Return the (X, Y) coordinate for the center point of the cell that contains the specified text.  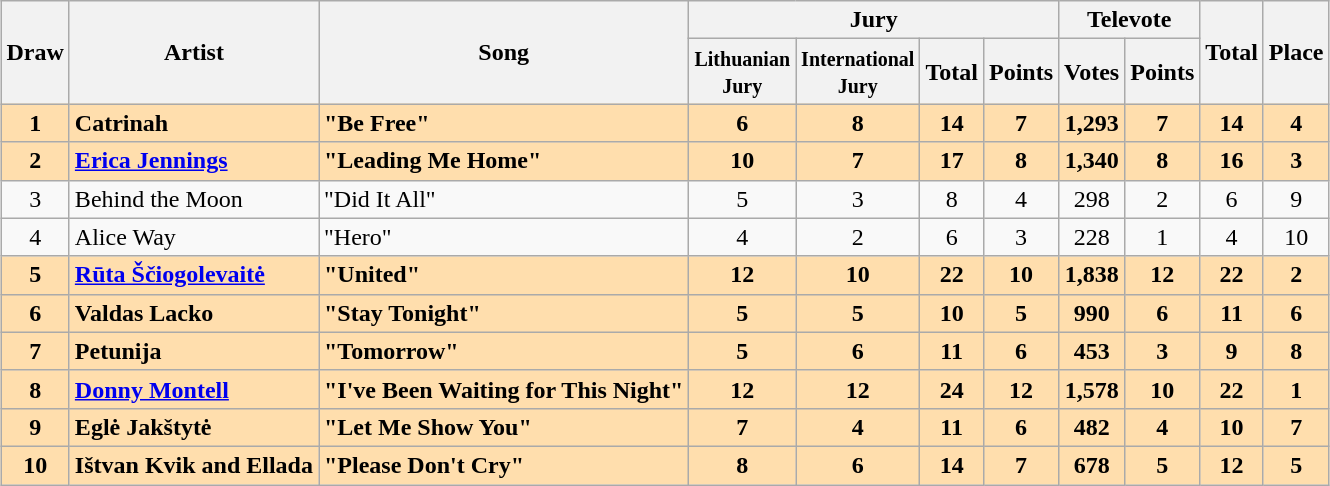
Ištvan Kvik and Ellada (194, 465)
Valdas Lacko (194, 313)
Televote (1130, 20)
990 (1092, 313)
678 (1092, 465)
Catrinah (194, 123)
Behind the Moon (194, 199)
"United" (503, 275)
Draw (35, 52)
LithuanianJury (742, 72)
298 (1092, 199)
1,578 (1092, 389)
Jury (874, 20)
Song (503, 52)
"Tomorrow" (503, 351)
17 (952, 161)
Donny Montell (194, 389)
"Stay Tonight" (503, 313)
Votes (1092, 72)
"I've Been Waiting for This Night" (503, 389)
Petunija (194, 351)
"Leading Me Home" (503, 161)
482 (1092, 427)
1,838 (1092, 275)
"Hero" (503, 237)
Eglė Jakštytė (194, 427)
Rūta Ščiogolevaitė (194, 275)
Artist (194, 52)
24 (952, 389)
Place (1296, 52)
Erica Jennings (194, 161)
"Please Don't Cry" (503, 465)
228 (1092, 237)
1,340 (1092, 161)
Alice Way (194, 237)
16 (1232, 161)
1,293 (1092, 123)
453 (1092, 351)
"Did It All" (503, 199)
"Let Me Show You" (503, 427)
"Be Free" (503, 123)
InternationalJury (858, 72)
